Provide the [X, Y] coordinate of the cell's center where the given text is located.  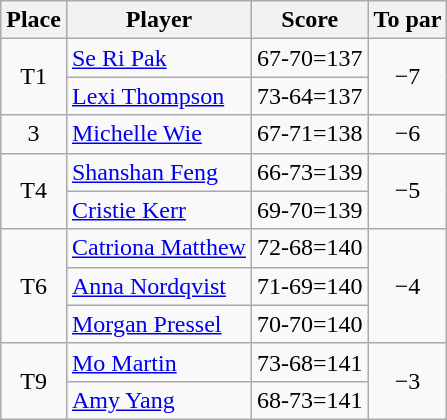
−4 [408, 286]
Player [158, 20]
67-71=138 [310, 134]
Se Ri Pak [158, 58]
T9 [34, 381]
−5 [408, 191]
Score [310, 20]
68-73=141 [310, 400]
Cristie Kerr [158, 210]
71-69=140 [310, 286]
69-70=139 [310, 210]
73-68=141 [310, 362]
Anna Nordqvist [158, 286]
Amy Yang [158, 400]
Place [34, 20]
T1 [34, 77]
To par [408, 20]
3 [34, 134]
Mo Martin [158, 362]
−7 [408, 77]
−6 [408, 134]
T6 [34, 286]
73-64=137 [310, 96]
Morgan Pressel [158, 324]
Shanshan Feng [158, 172]
−3 [408, 381]
Michelle Wie [158, 134]
67-70=137 [310, 58]
T4 [34, 191]
Catriona Matthew [158, 248]
66-73=139 [310, 172]
72-68=140 [310, 248]
Lexi Thompson [158, 96]
70-70=140 [310, 324]
